Return the [x, y] coordinate for the center point of the cell that contains the specified text.  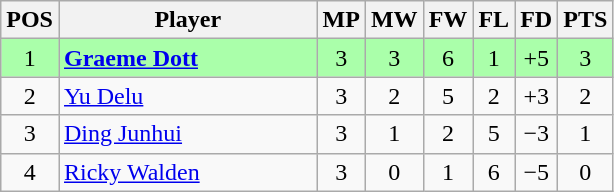
Yu Delu [188, 96]
Ricky Walden [188, 172]
MW [394, 20]
+3 [536, 96]
+5 [536, 58]
Player [188, 20]
FL [494, 20]
MP [341, 20]
FD [536, 20]
−5 [536, 172]
Graeme Dott [188, 58]
POS [30, 20]
4 [30, 172]
−3 [536, 134]
FW [448, 20]
Ding Junhui [188, 134]
PTS [586, 20]
